Detect which cell encompasses the target text, then output its [X, Y] center coordinate. 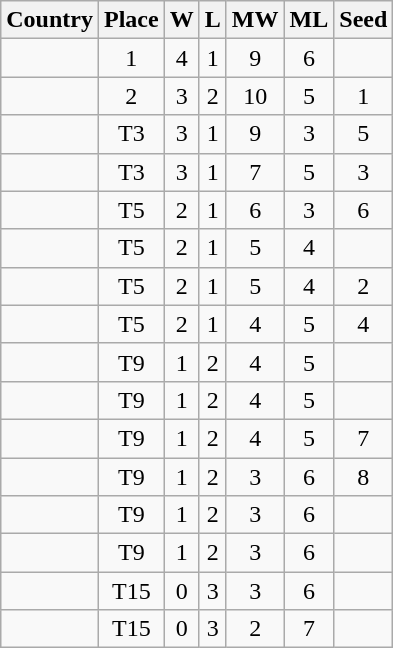
L [212, 20]
W [182, 20]
Seed [364, 20]
10 [255, 96]
Country [50, 20]
MW [255, 20]
Place [131, 20]
8 [364, 477]
ML [309, 20]
